Detect which cell encompasses the target text, then output its (x, y) center coordinate. 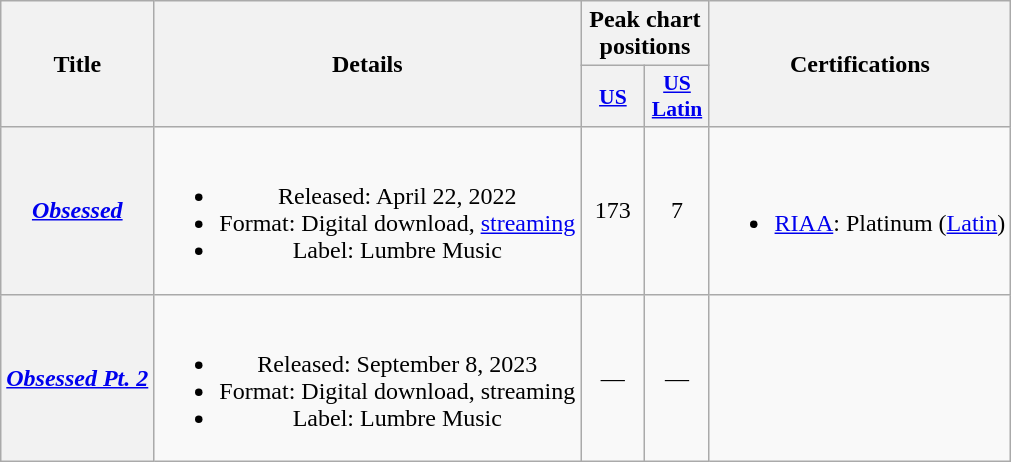
USLatin (677, 96)
RIAA: Platinum (Latin) (860, 210)
Obsessed (78, 210)
Released: April 22, 2022Format: Digital download, streamingLabel: Lumbre Music (368, 210)
Certifications (860, 64)
Peak chart positions (645, 34)
US (613, 96)
Obsessed Pt. 2 (78, 378)
Released: September 8, 2023Format: Digital download, streamingLabel: Lumbre Music (368, 378)
7 (677, 210)
Title (78, 64)
Details (368, 64)
173 (613, 210)
